Locate the cell with the specified text and output its [X, Y] center coordinate. 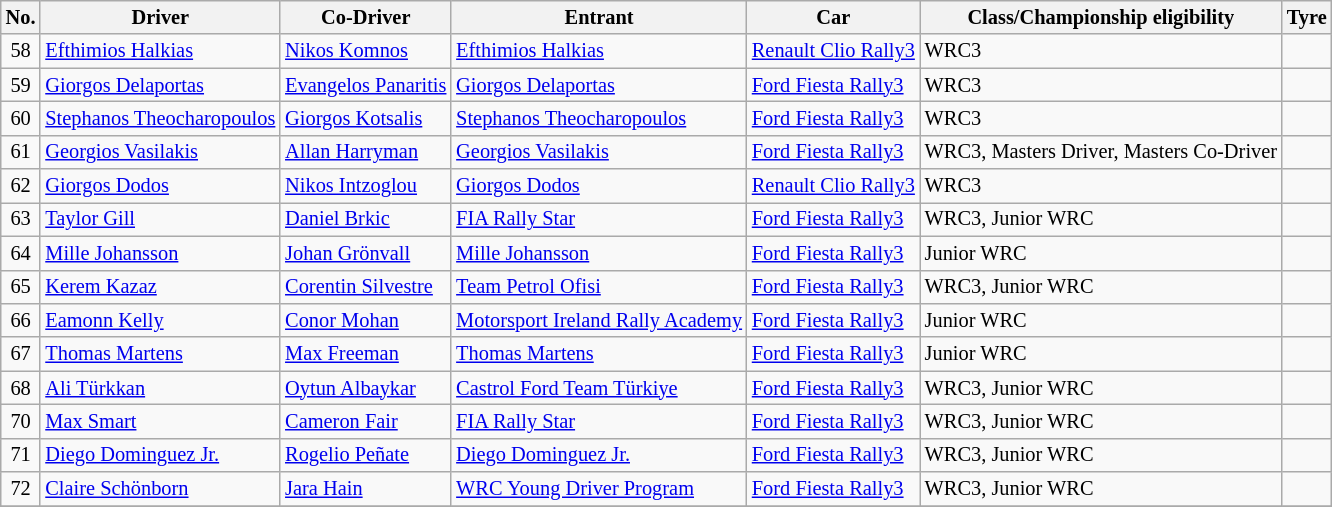
70 [21, 421]
64 [21, 253]
Corentin Silvestre [366, 287]
62 [21, 186]
Kerem Kazaz [160, 287]
58 [21, 51]
68 [21, 388]
Nikos Komnos [366, 51]
Entrant [599, 17]
72 [21, 489]
66 [21, 320]
Nikos Intzoglou [366, 186]
Giorgos Kotsalis [366, 118]
Allan Harryman [366, 152]
65 [21, 287]
WRC3, Masters Driver, Masters Co-Driver [1101, 152]
Rogelio Peñate [366, 455]
Daniel Brkic [366, 219]
WRC Young Driver Program [599, 489]
Oytun Albaykar [366, 388]
Driver [160, 17]
Max Freeman [366, 354]
67 [21, 354]
Ali Türkkan [160, 388]
Jara Hain [366, 489]
Team Petrol Ofisi [599, 287]
Castrol Ford Team Türkiye [599, 388]
Evangelos Panaritis [366, 85]
Co-Driver [366, 17]
Car [834, 17]
61 [21, 152]
Cameron Fair [366, 421]
Eamonn Kelly [160, 320]
Taylor Gill [160, 219]
Motorsport Ireland Rally Academy [599, 320]
No. [21, 17]
Conor Mohan [366, 320]
60 [21, 118]
59 [21, 85]
Claire Schönborn [160, 489]
Class/Championship eligibility [1101, 17]
71 [21, 455]
Tyre [1307, 17]
63 [21, 219]
Max Smart [160, 421]
Johan Grönvall [366, 253]
